Identify which cell holds the provided text, then report its [x, y] central coordinate. 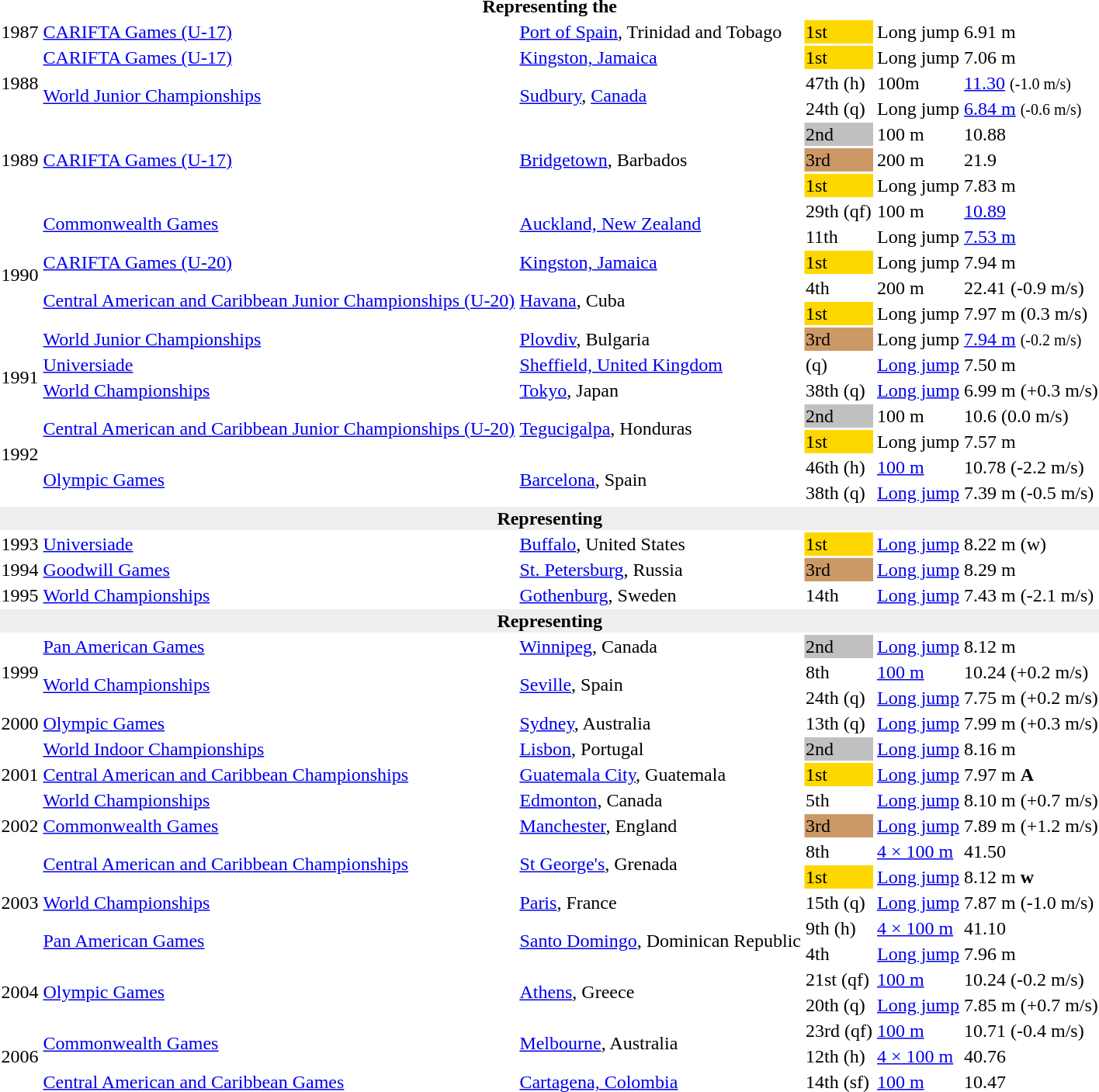
Bridgetown, Barbados [660, 160]
7.96 m [1031, 954]
20th (q) [838, 1005]
2000 [20, 723]
Buffalo, United States [660, 544]
7.83 m [1031, 185]
Paris, France [660, 903]
1990 [20, 275]
7.06 m [1031, 57]
10.24 (-0.2 m/s) [1031, 979]
11th [838, 237]
Gothenburg, Sweden [660, 595]
9th (h) [838, 928]
5th [838, 800]
1991 [20, 377]
Winnipeg, Canada [660, 647]
7.50 m [1031, 365]
11.30 (-1.0 m/s) [1031, 83]
6.99 m (+0.3 m/s) [1031, 390]
Santo Domingo, Dominican Republic [660, 941]
7.94 m (-0.2 m/s) [1031, 339]
7.39 m (-0.5 m/s) [1031, 493]
6.91 m [1031, 32]
Edmonton, Canada [660, 800]
1999 [20, 672]
7.87 m (-1.0 m/s) [1031, 903]
Sheffield, United Kingdom [660, 365]
World Indoor Championships [279, 749]
7.85 m (+0.7 m/s) [1031, 1005]
46th (h) [838, 467]
2002 [20, 826]
Havana, Cuba [660, 301]
Melbourne, Australia [660, 1043]
14th [838, 595]
7.43 m (-2.1 m/s) [1031, 595]
8.29 m [1031, 570]
29th (qf) [838, 211]
1988 [20, 83]
8.22 m (w) [1031, 544]
21.9 [1031, 160]
23rd (qf) [838, 1031]
10.6 (0.0 m/s) [1031, 416]
10.89 [1031, 211]
40.76 [1031, 1056]
Barcelona, Spain [660, 480]
Seville, Spain [660, 685]
8.12 m w [1031, 877]
St George's, Grenada [660, 865]
1987 [20, 32]
Athens, Greece [660, 992]
1994 [20, 570]
7.99 m (+0.3 m/s) [1031, 723]
Manchester, England [660, 826]
Goodwill Games [279, 570]
12th (h) [838, 1056]
1993 [20, 544]
8.10 m (+0.7 m/s) [1031, 800]
100m [917, 83]
2001 [20, 775]
2004 [20, 992]
15th (q) [838, 903]
10.88 [1031, 134]
10.71 (-0.4 m/s) [1031, 1031]
7.97 m A [1031, 775]
Tegucigalpa, Honduras [660, 428]
Auckland, New Zealand [660, 224]
Sydney, Australia [660, 723]
Tokyo, Japan [660, 390]
22.41 (-0.9 m/s) [1031, 288]
7.53 m [1031, 237]
7.57 m [1031, 442]
21st (qf) [838, 979]
47th (h) [838, 83]
41.10 [1031, 928]
1995 [20, 595]
41.50 [1031, 851]
6.84 m (-0.6 m/s) [1031, 109]
1992 [20, 455]
(q) [838, 365]
7.94 m [1031, 262]
Port of Spain, Trinidad and Tobago [660, 32]
St. Petersburg, Russia [660, 570]
Plovdiv, Bulgaria [660, 339]
10.24 (+0.2 m/s) [1031, 672]
2003 [20, 903]
Lisbon, Portugal [660, 749]
Guatemala City, Guatemala [660, 775]
13th (q) [838, 723]
CARIFTA Games (U-20) [279, 262]
10.78 (-2.2 m/s) [1031, 467]
7.97 m (0.3 m/s) [1031, 314]
8.16 m [1031, 749]
8.12 m [1031, 647]
7.89 m (+1.2 m/s) [1031, 826]
Sudbury, Canada [660, 96]
1989 [20, 160]
7.75 m (+0.2 m/s) [1031, 698]
